Output the (X, Y) coordinate of the center of the cell containing the given text.  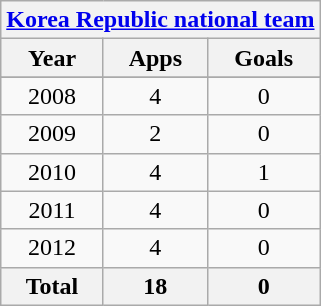
1 (264, 172)
Year (52, 58)
2012 (52, 248)
Apps (155, 58)
Korea Republic national team (160, 20)
2008 (52, 96)
Goals (264, 58)
18 (155, 286)
2009 (52, 134)
2011 (52, 210)
2010 (52, 172)
Total (52, 286)
2 (155, 134)
